Provide the [x, y] coordinate of the cell's center where the given text is located.  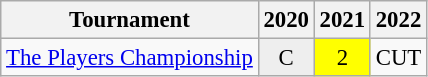
The Players Championship [130, 58]
C [286, 58]
2022 [398, 20]
CUT [398, 58]
2020 [286, 20]
2021 [342, 20]
2 [342, 58]
Tournament [130, 20]
